Extract the (X, Y) coordinate from the center of the cell holding the provided text.  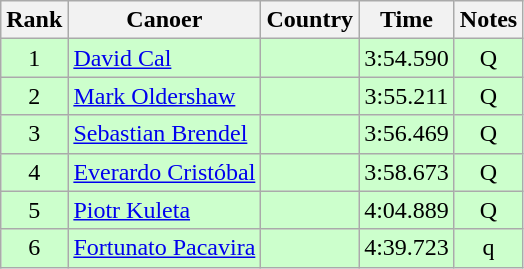
1 (34, 58)
3:58.673 (407, 172)
Canoer (164, 20)
Mark Oldershaw (164, 96)
Notes (488, 20)
Rank (34, 20)
6 (34, 248)
4 (34, 172)
4:39.723 (407, 248)
4:04.889 (407, 210)
David Cal (164, 58)
2 (34, 96)
5 (34, 210)
3:55.211 (407, 96)
Country (310, 20)
Piotr Kuleta (164, 210)
3 (34, 134)
Time (407, 20)
q (488, 248)
3:54.590 (407, 58)
Everardo Cristóbal (164, 172)
3:56.469 (407, 134)
Fortunato Pacavira (164, 248)
Sebastian Brendel (164, 134)
